Output the [X, Y] coordinate of the center of the cell containing the given text.  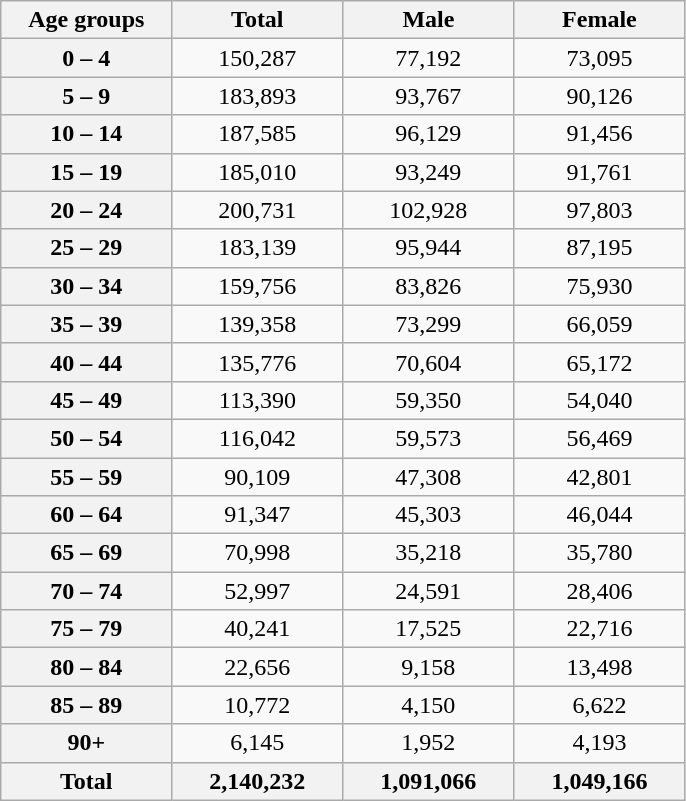
91,347 [258, 515]
91,456 [600, 134]
42,801 [600, 477]
Female [600, 20]
200,731 [258, 210]
93,249 [428, 172]
0 – 4 [86, 58]
96,129 [428, 134]
73,299 [428, 324]
75,930 [600, 286]
5 – 9 [86, 96]
93,767 [428, 96]
66,059 [600, 324]
2,140,232 [258, 781]
40 – 44 [86, 362]
1,952 [428, 743]
25 – 29 [86, 248]
83,826 [428, 286]
45,303 [428, 515]
55 – 59 [86, 477]
159,756 [258, 286]
139,358 [258, 324]
113,390 [258, 400]
22,716 [600, 629]
65,172 [600, 362]
1,091,066 [428, 781]
13,498 [600, 667]
90,126 [600, 96]
1,049,166 [600, 781]
65 – 69 [86, 553]
80 – 84 [86, 667]
6,145 [258, 743]
70,604 [428, 362]
59,350 [428, 400]
183,893 [258, 96]
4,193 [600, 743]
40,241 [258, 629]
50 – 54 [86, 438]
56,469 [600, 438]
85 – 89 [86, 705]
150,287 [258, 58]
70 – 74 [86, 591]
77,192 [428, 58]
73,095 [600, 58]
187,585 [258, 134]
10,772 [258, 705]
24,591 [428, 591]
91,761 [600, 172]
28,406 [600, 591]
6,622 [600, 705]
47,308 [428, 477]
22,656 [258, 667]
116,042 [258, 438]
90,109 [258, 477]
45 – 49 [86, 400]
Age groups [86, 20]
102,928 [428, 210]
9,158 [428, 667]
90+ [86, 743]
15 – 19 [86, 172]
30 – 34 [86, 286]
60 – 64 [86, 515]
70,998 [258, 553]
75 – 79 [86, 629]
35,218 [428, 553]
52,997 [258, 591]
35 – 39 [86, 324]
183,139 [258, 248]
10 – 14 [86, 134]
Male [428, 20]
35,780 [600, 553]
59,573 [428, 438]
54,040 [600, 400]
97,803 [600, 210]
20 – 24 [86, 210]
135,776 [258, 362]
46,044 [600, 515]
185,010 [258, 172]
95,944 [428, 248]
4,150 [428, 705]
87,195 [600, 248]
17,525 [428, 629]
